From the cell containing the given text, extract its center point as (x, y) coordinate. 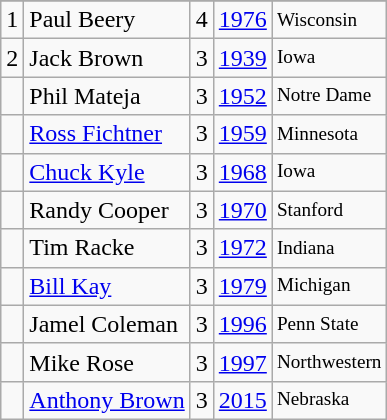
1970 (242, 210)
1976 (242, 20)
Tim Racke (107, 248)
Jamel Coleman (107, 324)
Bill Kay (107, 286)
Penn State (329, 324)
Nebraska (329, 400)
1952 (242, 96)
Notre Dame (329, 96)
1997 (242, 362)
Jack Brown (107, 58)
Anthony Brown (107, 400)
Northwestern (329, 362)
4 (202, 20)
2 (12, 58)
Mike Rose (107, 362)
Paul Beery (107, 20)
Phil Mateja (107, 96)
Randy Cooper (107, 210)
Minnesota (329, 134)
Stanford (329, 210)
1979 (242, 286)
Indiana (329, 248)
1 (12, 20)
1996 (242, 324)
1972 (242, 248)
1939 (242, 58)
Ross Fichtner (107, 134)
1959 (242, 134)
1968 (242, 172)
2015 (242, 400)
Michigan (329, 286)
Wisconsin (329, 20)
Chuck Kyle (107, 172)
